Find where the given text appears and provide that cell's center as [x, y] coordinate. 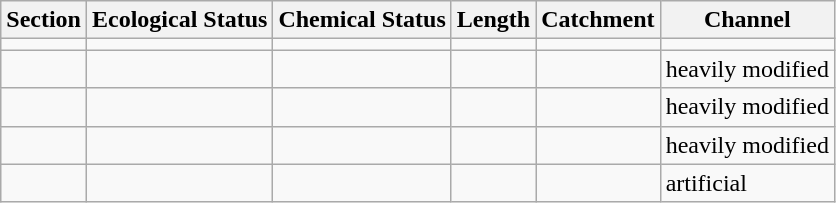
artificial [747, 183]
Chemical Status [362, 20]
Channel [747, 20]
Length [493, 20]
Ecological Status [179, 20]
Section [44, 20]
Catchment [598, 20]
